Extract the [X, Y] coordinate from the center of the cell holding the provided text.  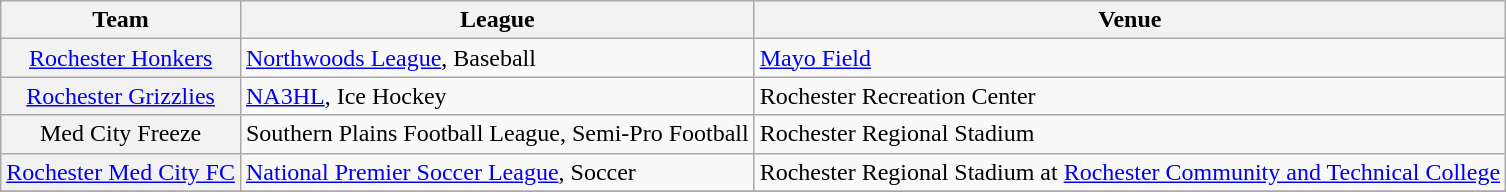
Rochester Regional Stadium at Rochester Community and Technical College [1130, 172]
Rochester Med City FC [121, 172]
Rochester Regional Stadium [1130, 134]
Med City Freeze [121, 134]
National Premier Soccer League, Soccer [497, 172]
Southern Plains Football League, Semi-Pro Football [497, 134]
Rochester Grizzlies [121, 96]
Northwoods League, Baseball [497, 58]
Mayo Field [1130, 58]
Rochester Recreation Center [1130, 96]
Team [121, 20]
Venue [1130, 20]
League [497, 20]
NA3HL, Ice Hockey [497, 96]
Rochester Honkers [121, 58]
